Return [X, Y] of the center of cell containing provided text 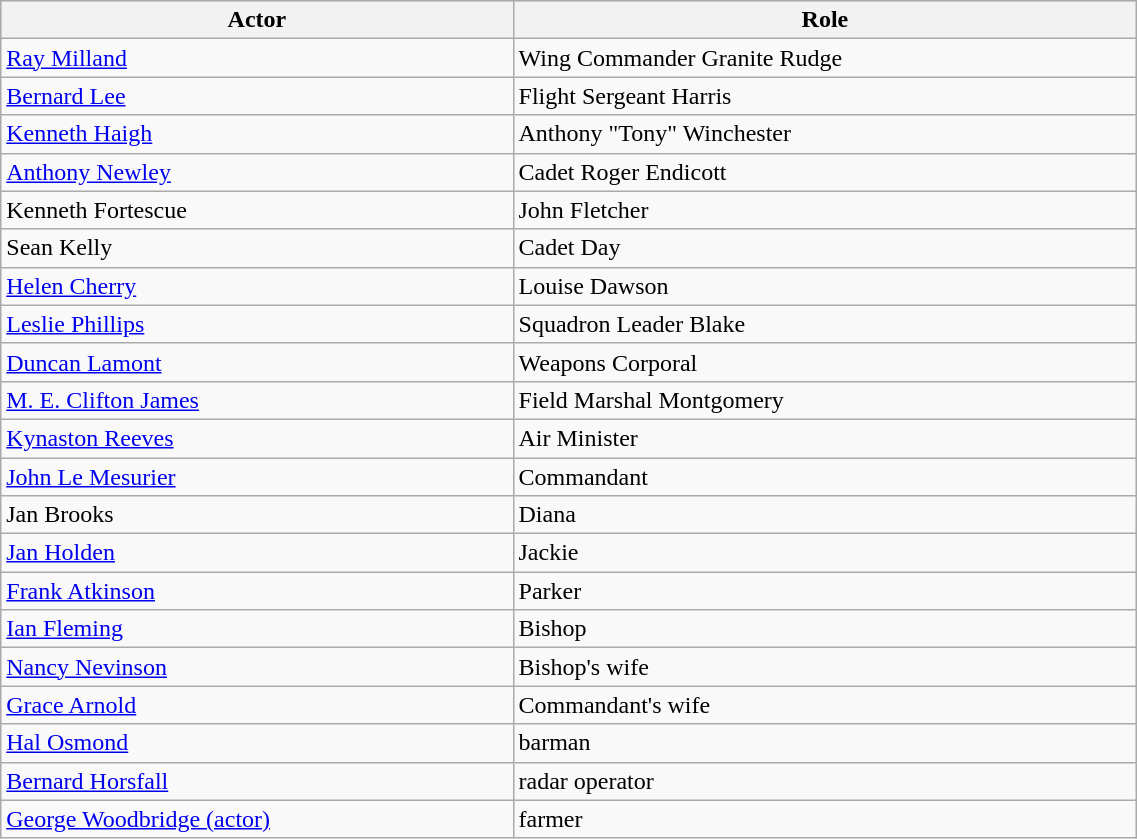
Field Marshal Montgomery [825, 400]
Kynaston Reeves [257, 438]
Duncan Lamont [257, 362]
Kenneth Haigh [257, 134]
M. E. Clifton James [257, 400]
Actor [257, 20]
barman [825, 743]
George Woodbridge (actor) [257, 819]
Nancy Nevinson [257, 667]
Role [825, 20]
Flight Sergeant Harris [825, 96]
Ian Fleming [257, 629]
Jan Holden [257, 553]
Squadron Leader Blake [825, 324]
Helen Cherry [257, 286]
Bernard Horsfall [257, 781]
Cadet Day [825, 248]
Frank Atkinson [257, 591]
Bishop [825, 629]
Bishop's wife [825, 667]
Kenneth Fortescue [257, 210]
Cadet Roger Endicott [825, 172]
Anthony Newley [257, 172]
Commandant's wife [825, 705]
Parker [825, 591]
Commandant [825, 477]
Anthony "Tony" Winchester [825, 134]
John Le Mesurier [257, 477]
Leslie Phillips [257, 324]
Sean Kelly [257, 248]
Wing Commander Granite Rudge [825, 58]
Jackie [825, 553]
Weapons Corporal [825, 362]
Air Minister [825, 438]
Louise Dawson [825, 286]
Ray Milland [257, 58]
Bernard Lee [257, 96]
Hal Osmond [257, 743]
Grace Arnold [257, 705]
Diana [825, 515]
Jan Brooks [257, 515]
farmer [825, 819]
John Fletcher [825, 210]
radar operator [825, 781]
